Return (X, Y) of the center of cell containing provided text 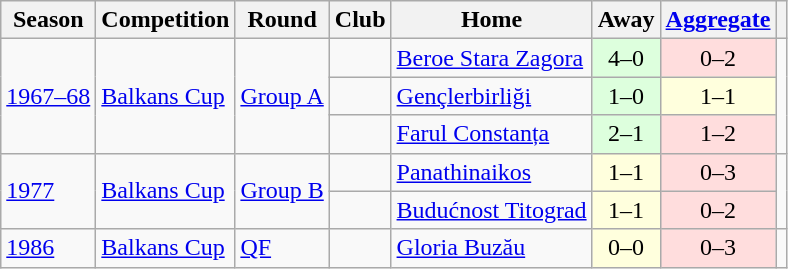
4–0 (626, 58)
Group A (282, 96)
1967–68 (48, 96)
Away (626, 20)
1–2 (718, 134)
Home (492, 20)
Group B (282, 191)
Round (282, 20)
Season (48, 20)
1977 (48, 191)
2–1 (626, 134)
Farul Constanța (492, 134)
QF (282, 248)
Panathinaikos (492, 172)
Gloria Buzău (492, 248)
Budućnost Titograd (492, 210)
0–0 (626, 248)
Beroe Stara Zagora (492, 58)
1–0 (626, 96)
Aggregate (718, 20)
Gençlerbirliği (492, 96)
1986 (48, 248)
Competition (166, 20)
Club (360, 20)
